Scan for the cell matching the given text and deliver its [X, Y] coordinate at center. 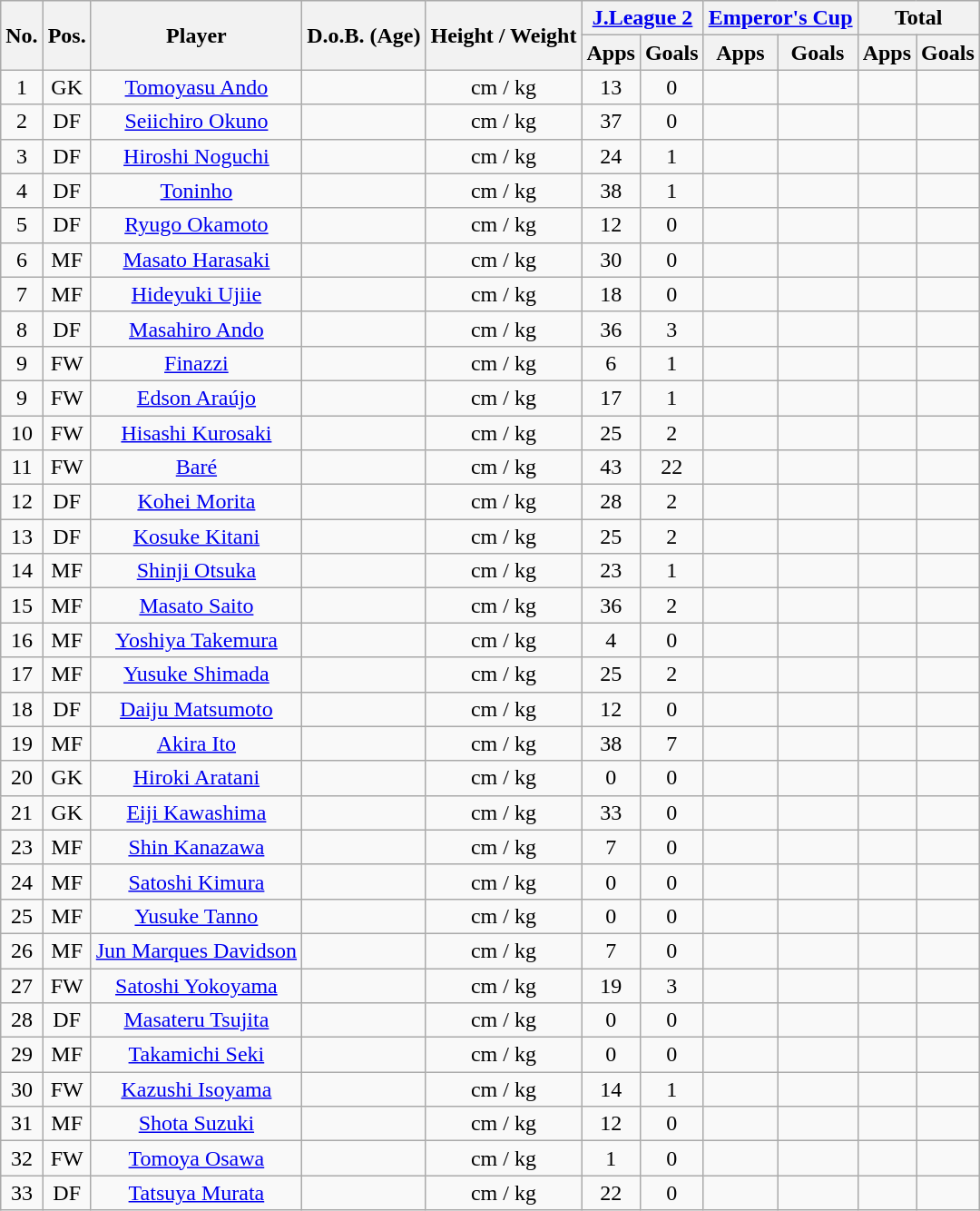
37 [611, 122]
Emperor's Cup [780, 18]
Yusuke Tanno [196, 916]
Shin Kanazawa [196, 847]
27 [22, 985]
Toninho [196, 191]
Edson Araújo [196, 398]
Masato Saito [196, 605]
Shinji Otsuka [196, 571]
29 [22, 1055]
Finazzi [196, 363]
Satoshi Yokoyama [196, 985]
26 [22, 950]
43 [611, 468]
D.o.B. (Age) [364, 35]
Kohei Morita [196, 502]
Kazushi Isoyama [196, 1089]
21 [22, 812]
Jun Marques Davidson [196, 950]
Masahiro Ando [196, 329]
Player [196, 35]
8 [22, 329]
Kosuke Kitani [196, 537]
16 [22, 640]
Hisashi Kurosaki [196, 433]
Height / Weight [504, 35]
10 [22, 433]
Tomoya Osawa [196, 1158]
Seiichiro Okuno [196, 122]
Yoshiya Takemura [196, 640]
Takamichi Seki [196, 1055]
J.League 2 [642, 18]
Hiroki Aratani [196, 778]
31 [22, 1124]
Baré [196, 468]
Eiji Kawashima [196, 812]
Ryugo Okamoto [196, 225]
32 [22, 1158]
Satoshi Kimura [196, 881]
Tomoyasu Ando [196, 87]
Yusuke Shimada [196, 674]
Masato Harasaki [196, 260]
No. [22, 35]
Daiju Matsumoto [196, 709]
Akira Ito [196, 743]
11 [22, 468]
15 [22, 605]
Tatsuya Murata [196, 1193]
Masateru Tsujita [196, 1020]
5 [22, 225]
Total [918, 18]
Hideyuki Ujiie [196, 294]
Pos. [67, 35]
Shota Suzuki [196, 1124]
20 [22, 778]
Hiroshi Noguchi [196, 156]
